For the text-containing cell, return its midpoint in (X, Y) coordinate format. 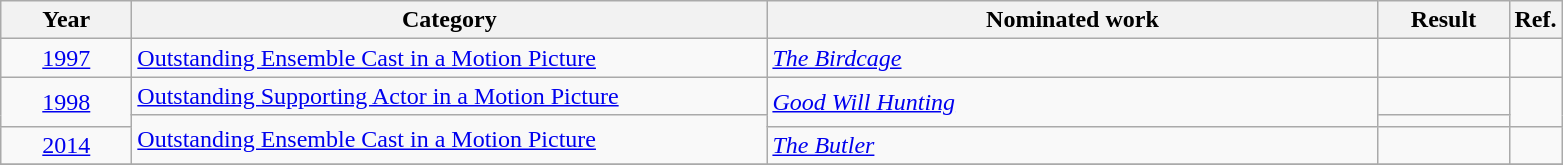
2014 (66, 145)
Ref. (1536, 20)
1998 (66, 102)
Good Will Hunting (1072, 102)
Year (66, 20)
Category (450, 20)
The Butler (1072, 145)
Result (1444, 20)
Outstanding Supporting Actor in a Motion Picture (450, 96)
1997 (66, 58)
The Birdcage (1072, 58)
Nominated work (1072, 20)
